Search for the cell housing the specified text and yield its [x, y] center coordinate. 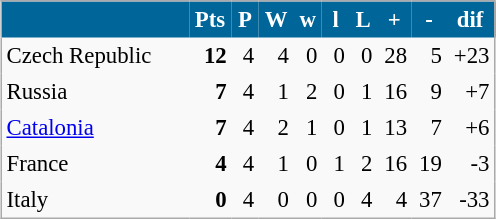
+ [394, 20]
+6 [470, 128]
19 [430, 164]
France [95, 164]
P [245, 20]
L [363, 20]
9 [430, 92]
l [336, 20]
-33 [470, 200]
28 [394, 56]
- [430, 20]
W [276, 20]
Catalonia [95, 128]
37 [430, 200]
dif [470, 20]
13 [394, 128]
12 [210, 56]
Pts [210, 20]
+7 [470, 92]
-3 [470, 164]
Czech Republic [95, 56]
w [307, 20]
Italy [95, 200]
5 [430, 56]
+23 [470, 56]
Russia [95, 92]
